Provide the (x, y) coordinate of the cell's center where the given text is located.  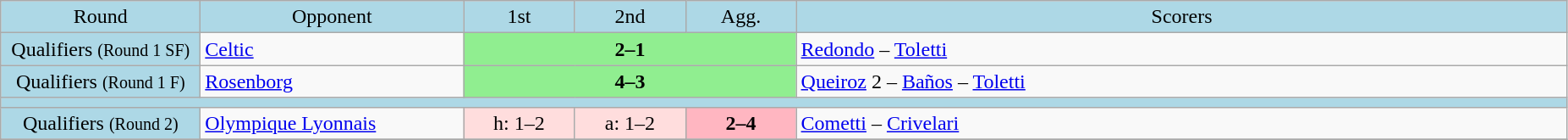
h: 1–2 (520, 123)
Redondo – Toletti (1181, 49)
Agg. (741, 17)
Celtic (332, 49)
a: 1–2 (630, 123)
Opponent (332, 17)
2nd (630, 17)
Round (101, 17)
2–4 (741, 123)
4–3 (630, 81)
Qualifiers (Round 1 SF) (101, 49)
Qualifiers (Round 2) (101, 123)
1st (520, 17)
Cometti – Crivelari (1181, 123)
Scorers (1181, 17)
2–1 (630, 49)
Queiroz 2 – Baños – Toletti (1181, 81)
Olympique Lyonnais (332, 123)
Qualifiers (Round 1 F) (101, 81)
Rosenborg (332, 81)
